Scan for the cell matching the given text and deliver its (x, y) coordinate at center. 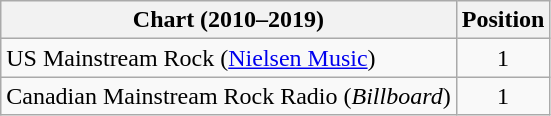
Chart (2010–2019) (228, 20)
Canadian Mainstream Rock Radio (Billboard) (228, 96)
Position (503, 20)
US Mainstream Rock (Nielsen Music) (228, 58)
